Return (x, y) of the center of cell containing provided text 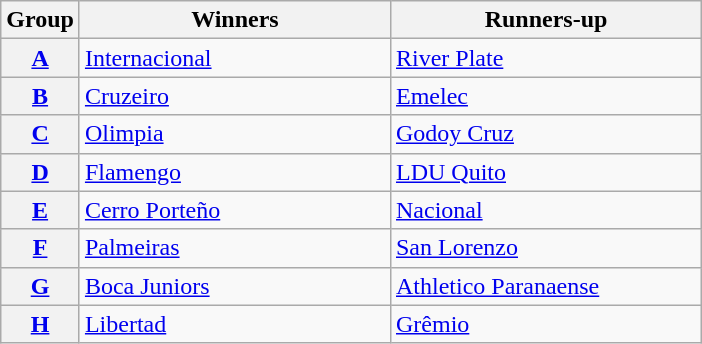
G (40, 286)
E (40, 210)
A (40, 58)
River Plate (546, 58)
Godoy Cruz (546, 134)
Athletico Paranaense (546, 286)
F (40, 248)
H (40, 324)
Cerro Porteño (234, 210)
Libertad (234, 324)
Emelec (546, 96)
Palmeiras (234, 248)
San Lorenzo (546, 248)
Olimpia (234, 134)
Internacional (234, 58)
D (40, 172)
Runners-up (546, 20)
Nacional (546, 210)
C (40, 134)
Flamengo (234, 172)
Cruzeiro (234, 96)
Group (40, 20)
LDU Quito (546, 172)
B (40, 96)
Grêmio (546, 324)
Winners (234, 20)
Boca Juniors (234, 286)
